Search for the cell housing the specified text and yield its [X, Y] center coordinate. 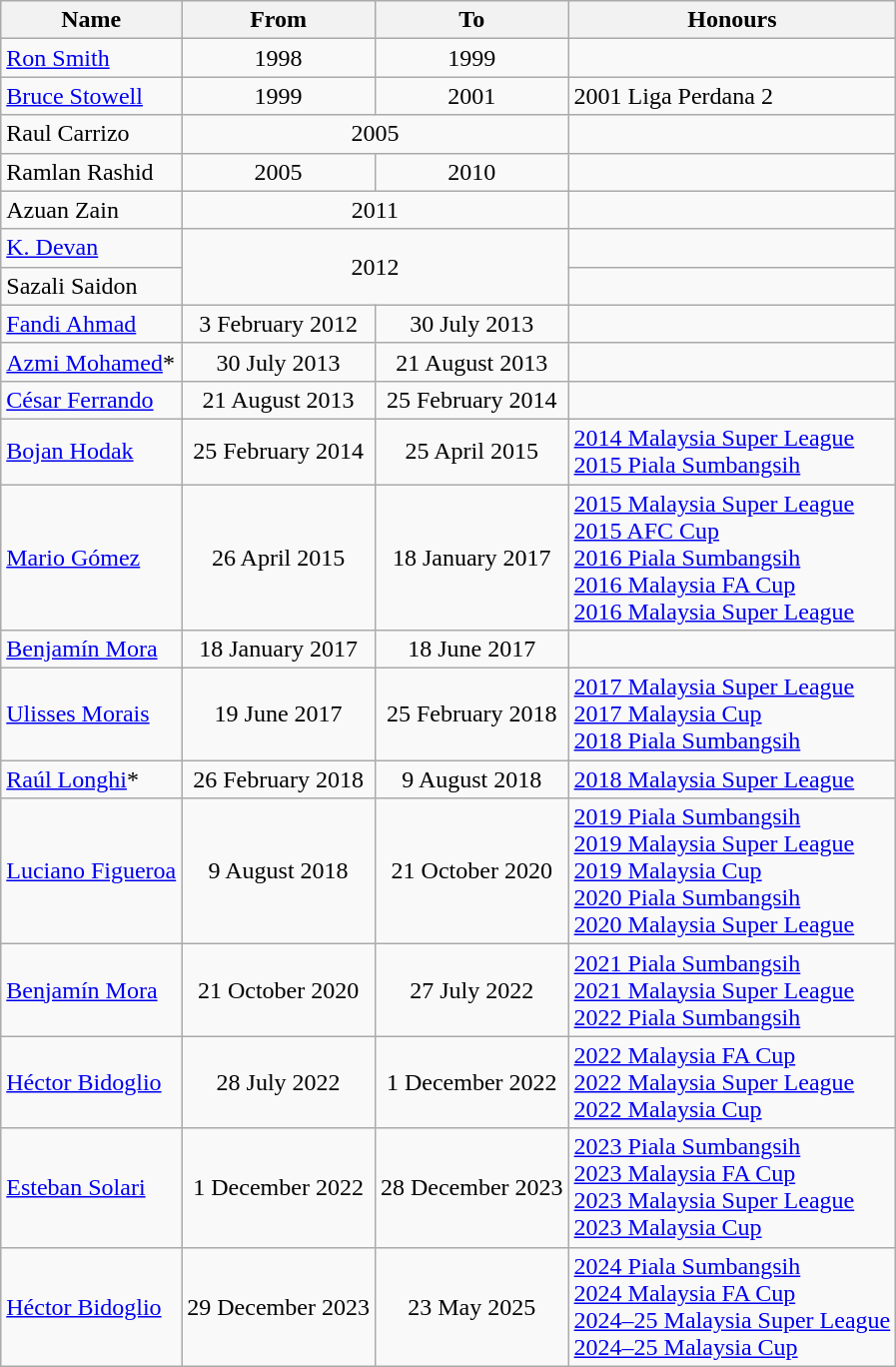
Fandi Ahmad [92, 324]
26 February 2018 [279, 779]
2010 [471, 172]
2022 Malaysia FA Cup2022 Malaysia Super League2022 Malaysia Cup [732, 1082]
César Ferrando [92, 400]
2001 [471, 96]
2015 Malaysia Super League2015 AFC Cup2016 Piala Sumbangsih2016 Malaysia FA Cup2016 Malaysia Super League [732, 557]
2024 Piala Sumbangsih2024 Malaysia FA Cup2024–25 Malaysia Super League2024–25 Malaysia Cup [732, 1307]
Ulisses Morais [92, 714]
2019 Piala Sumbangsih2019 Malaysia Super League2019 Malaysia Cup2020 Piala Sumbangsih2020 Malaysia Super League [732, 871]
25 April 2015 [471, 452]
Sazali Saidon [92, 286]
From [279, 20]
2001 Liga Perdana 2 [732, 96]
Mario Gómez [92, 557]
Honours [732, 20]
28 July 2022 [279, 1082]
To [471, 20]
Ron Smith [92, 58]
Name [92, 20]
Bruce Stowell [92, 96]
1998 [279, 58]
2012 [376, 267]
26 April 2015 [279, 557]
18 June 2017 [471, 650]
28 December 2023 [471, 1187]
Ramlan Rashid [92, 172]
Azmi Mohamed* [92, 362]
27 July 2022 [471, 990]
23 May 2025 [471, 1307]
2023 Piala Sumbangsih2023 Malaysia FA Cup2023 Malaysia Super League2023 Malaysia Cup [732, 1187]
Raúl Longhi* [92, 779]
Raul Carrizo [92, 134]
Luciano Figueroa [92, 871]
2014 Malaysia Super League2015 Piala Sumbangsih [732, 452]
2011 [376, 210]
Bojan Hodak [92, 452]
2017 Malaysia Super League2017 Malaysia Cup2018 Piala Sumbangsih [732, 714]
3 February 2012 [279, 324]
Esteban Solari [92, 1187]
Azuan Zain [92, 210]
2018 Malaysia Super League [732, 779]
K. Devan [92, 248]
19 June 2017 [279, 714]
25 February 2018 [471, 714]
29 December 2023 [279, 1307]
2021 Piala Sumbangsih2021 Malaysia Super League2022 Piala Sumbangsih [732, 990]
